Pinpoint the cell where the given text exists, returning its (X, Y) midpoint coordinate. 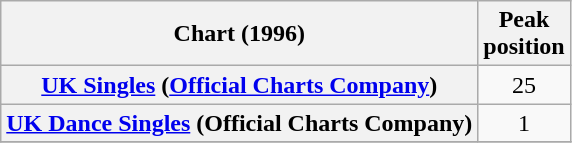
25 (524, 85)
Chart (1996) (240, 34)
Peakposition (524, 34)
UK Singles (Official Charts Company) (240, 85)
1 (524, 123)
UK Dance Singles (Official Charts Company) (240, 123)
